Return the (x, y) coordinate for the center point of the cell that contains the specified text.  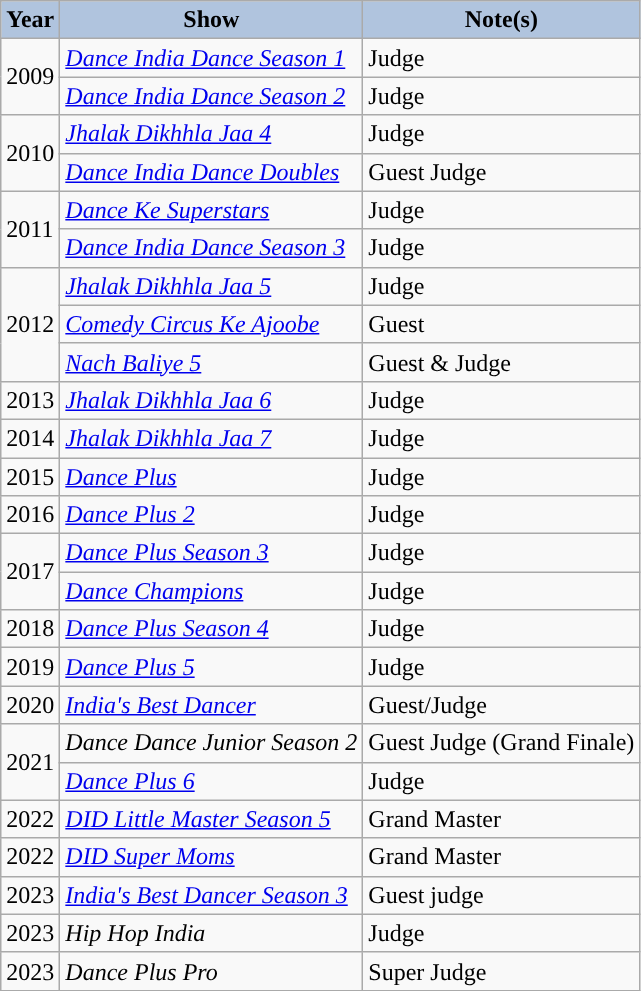
Super Judge (502, 971)
Dance Champions (212, 591)
2015 (30, 477)
Comedy Circus Ke Ajoobe (212, 324)
Jhalak Dikhhla Jaa 4 (212, 134)
2010 (30, 153)
Dance India Dance Doubles (212, 172)
Dance Plus (212, 477)
Guest & Judge (502, 362)
DID Super Moms (212, 857)
2021 (30, 762)
DID Little Master Season 5 (212, 819)
2020 (30, 705)
Dance Plus Season 3 (212, 553)
Jhalak Dikhhla Jaa 7 (212, 438)
Guest Judge (Grand Finale) (502, 743)
Jhalak Dikhhla Jaa 5 (212, 286)
Show (212, 20)
Dance Plus Pro (212, 971)
Year (30, 20)
Guest/Judge (502, 705)
2014 (30, 438)
2019 (30, 667)
Note(s) (502, 20)
Jhalak Dikhhla Jaa 6 (212, 400)
Dance Plus 6 (212, 781)
Dance India Dance Season 2 (212, 96)
Guest judge (502, 895)
Dance India Dance Season 1 (212, 58)
Hip Hop India (212, 933)
2012 (30, 324)
2016 (30, 515)
Dance India Dance Season 3 (212, 248)
Guest (502, 324)
Guest Judge (502, 172)
Dance Plus 5 (212, 667)
2009 (30, 77)
Dance Ke Superstars (212, 210)
India's Best Dancer (212, 705)
2011 (30, 229)
2017 (30, 572)
Dance Dance Junior Season 2 (212, 743)
Dance Plus 2 (212, 515)
India's Best Dancer Season 3 (212, 895)
2018 (30, 629)
Nach Baliye 5 (212, 362)
2013 (30, 400)
Dance Plus Season 4 (212, 629)
